From the cell containing the given text, extract its center point as (X, Y) coordinate. 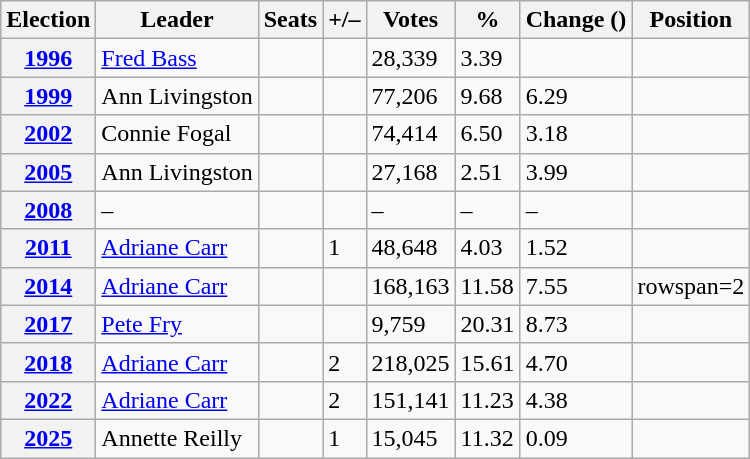
2011 (48, 248)
2008 (48, 210)
4.38 (576, 400)
+/– (344, 20)
9,759 (410, 324)
11.58 (488, 286)
Position (691, 20)
8.73 (576, 324)
Fred Bass (177, 58)
4.03 (488, 248)
4.70 (576, 362)
Election (48, 20)
2017 (48, 324)
2002 (48, 134)
0.09 (576, 438)
20.31 (488, 324)
2022 (48, 400)
168,163 (410, 286)
48,648 (410, 248)
2.51 (488, 172)
% (488, 20)
15.61 (488, 362)
Leader (177, 20)
9.68 (488, 96)
7.55 (576, 286)
3.18 (576, 134)
2005 (48, 172)
Connie Fogal (177, 134)
151,141 (410, 400)
74,414 (410, 134)
28,339 (410, 58)
6.29 (576, 96)
218,025 (410, 362)
6.50 (488, 134)
1996 (48, 58)
Pete Fry (177, 324)
11.32 (488, 438)
27,168 (410, 172)
Seats (290, 20)
77,206 (410, 96)
15,045 (410, 438)
3.99 (576, 172)
2014 (48, 286)
11.23 (488, 400)
Annette Reilly (177, 438)
1999 (48, 96)
rowspan=2 (691, 286)
3.39 (488, 58)
2025 (48, 438)
2018 (48, 362)
1.52 (576, 248)
Votes (410, 20)
Change () (576, 20)
